Pinpoint the cell where the given text exists, returning its (X, Y) midpoint coordinate. 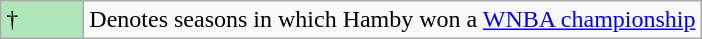
† (42, 20)
Denotes seasons in which Hamby won a WNBA championship (392, 20)
